Capture the cell that displays the provided text and extract its (X, Y) central coordinate. 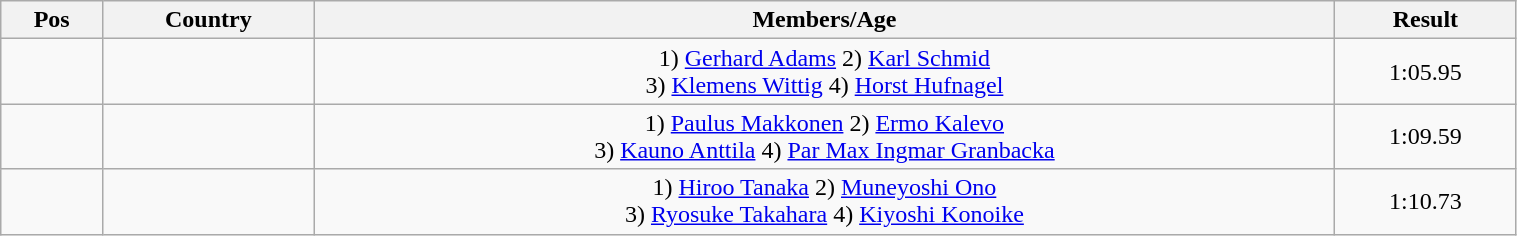
1) Paulus Makkonen 2) Ermo Kalevo3) Kauno Anttila 4) Par Max Ingmar Granbacka (824, 136)
Members/Age (824, 20)
1:09.59 (1426, 136)
1:10.73 (1426, 202)
1:05.95 (1426, 72)
Country (209, 20)
Pos (52, 20)
1) Hiroo Tanaka 2) Muneyoshi Ono3) Ryosuke Takahara 4) Kiyoshi Konoike (824, 202)
Result (1426, 20)
1) Gerhard Adams 2) Karl Schmid3) Klemens Wittig 4) Horst Hufnagel (824, 72)
